Provide the [X, Y] coordinate of the cell's center where the given text is located.  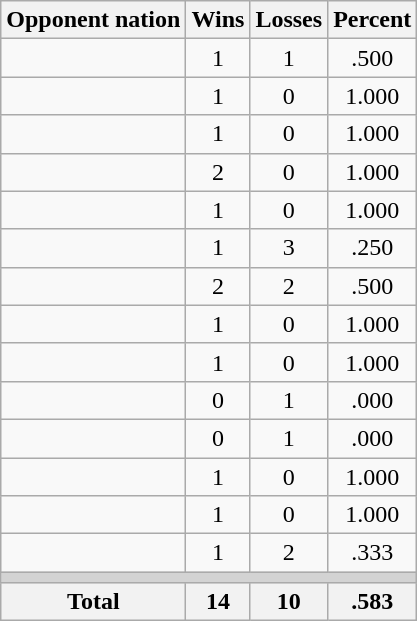
.333 [372, 553]
Total [94, 602]
.583 [372, 602]
Losses [289, 20]
10 [289, 602]
Opponent nation [94, 20]
14 [218, 602]
Wins [218, 20]
Percent [372, 20]
3 [289, 248]
.250 [372, 248]
